Identify which cell holds the provided text, then report its [X, Y] central coordinate. 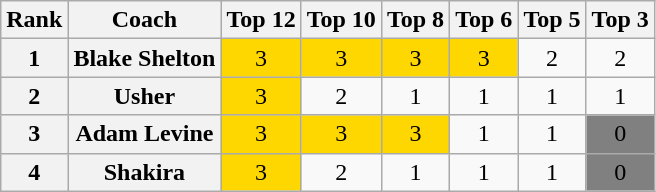
4 [34, 172]
Top 10 [341, 20]
Rank [34, 20]
Top 5 [552, 20]
Top 8 [415, 20]
Top 3 [620, 20]
Coach [144, 20]
Top 12 [261, 20]
Shakira [144, 172]
Top 6 [484, 20]
Adam Levine [144, 134]
Usher [144, 96]
Blake Shelton [144, 58]
